Return (x, y) of the center of cell containing provided text 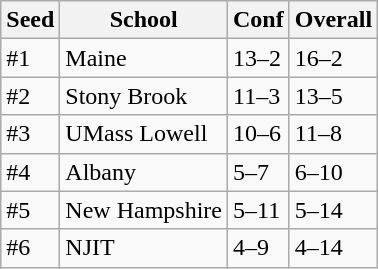
5–11 (259, 210)
11–8 (333, 134)
#5 (30, 210)
5–14 (333, 210)
10–6 (259, 134)
#4 (30, 172)
UMass Lowell (144, 134)
4–14 (333, 248)
Overall (333, 20)
Maine (144, 58)
Stony Brook (144, 96)
13–2 (259, 58)
#1 (30, 58)
#2 (30, 96)
6–10 (333, 172)
13–5 (333, 96)
#6 (30, 248)
4–9 (259, 248)
11–3 (259, 96)
School (144, 20)
16–2 (333, 58)
New Hampshire (144, 210)
5–7 (259, 172)
NJIT (144, 248)
Albany (144, 172)
Seed (30, 20)
Conf (259, 20)
#3 (30, 134)
